Return [x, y] of the center of cell containing provided text 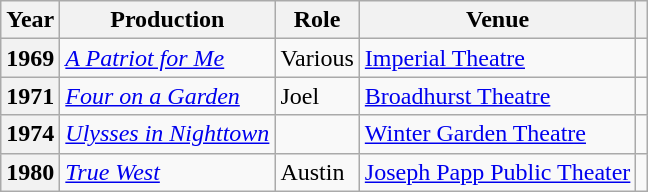
1969 [30, 58]
Four on a Garden [168, 96]
Role [317, 20]
Venue [498, 20]
Joel [317, 96]
Various [317, 58]
1974 [30, 134]
Imperial Theatre [498, 58]
Broadhurst Theatre [498, 96]
Ulysses in Nighttown [168, 134]
Year [30, 20]
1971 [30, 96]
1980 [30, 172]
Joseph Papp Public Theater [498, 172]
Austin [317, 172]
Production [168, 20]
A Patriot for Me [168, 58]
True West [168, 172]
Winter Garden Theatre [498, 134]
